Search for the cell housing the specified text and yield its [X, Y] center coordinate. 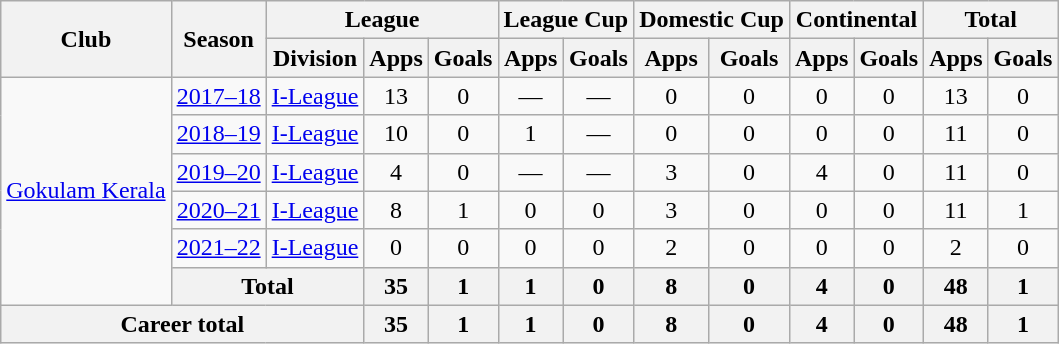
2019–20 [218, 172]
Club [86, 39]
Division [315, 58]
Domestic Cup [712, 20]
Career total [182, 324]
10 [396, 134]
Gokulam Kerala [86, 191]
2018–19 [218, 134]
2021–22 [218, 248]
Continental [856, 20]
League Cup [566, 20]
Season [218, 39]
2017–18 [218, 96]
2020–21 [218, 210]
League [382, 20]
